Determine the (X, Y) coordinate at the center of the cell enclosing the given text.  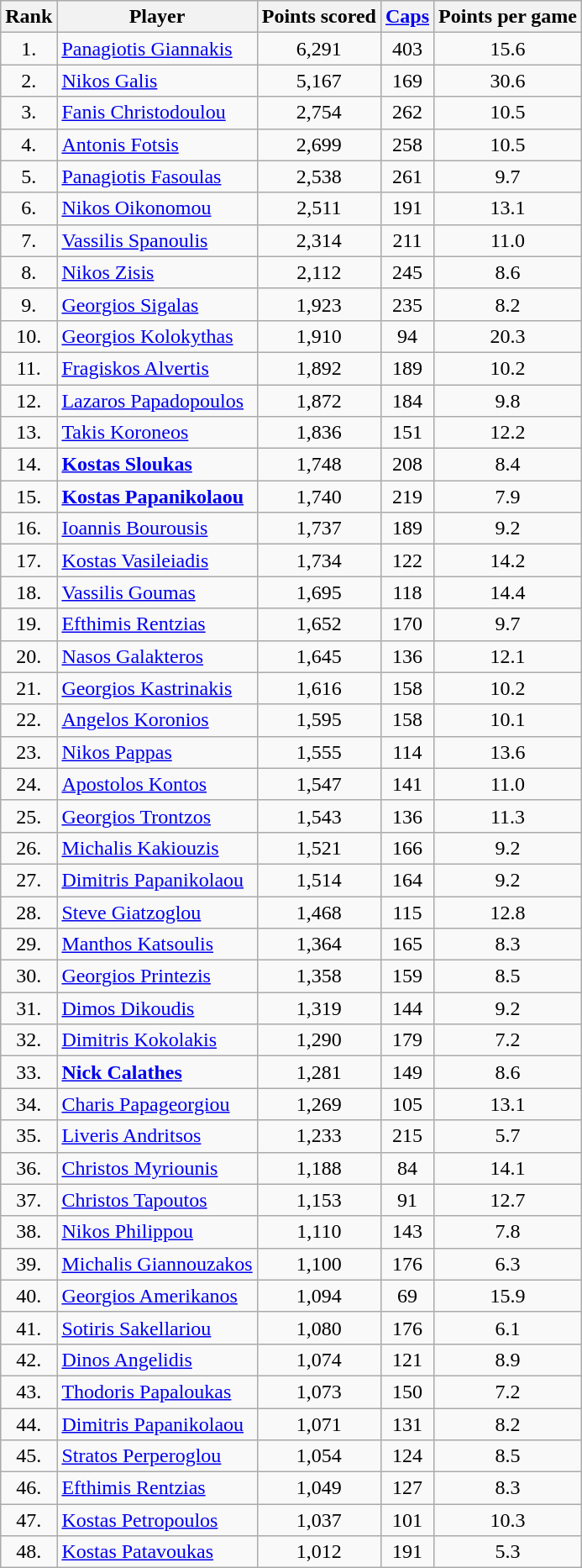
Kostas Sloukas (157, 465)
1,734 (319, 560)
Angelos Koronios (157, 720)
Kostas Patavoukas (157, 1552)
Nikos Philippou (157, 1232)
20. (29, 656)
219 (406, 497)
Georgios Sigalas (157, 304)
1,358 (319, 976)
15.6 (508, 49)
Nikos Galis (157, 81)
2. (29, 81)
261 (406, 176)
Vassilis Spanoulis (157, 240)
143 (406, 1232)
69 (406, 1296)
131 (406, 1424)
1,049 (319, 1488)
6.3 (508, 1264)
30.6 (508, 81)
33. (29, 1072)
121 (406, 1360)
12.8 (508, 912)
215 (406, 1136)
258 (406, 145)
2,112 (319, 272)
144 (406, 1008)
Michalis Giannouzakos (157, 1264)
Georgios Kolokythas (157, 336)
Christos Tapoutos (157, 1200)
12. (29, 401)
8.9 (508, 1360)
118 (406, 592)
3. (29, 113)
28. (29, 912)
1,892 (319, 368)
1,547 (319, 784)
Nick Calathes (157, 1072)
150 (406, 1392)
Nikos Pappas (157, 752)
1,595 (319, 720)
6. (29, 208)
9.8 (508, 401)
1,290 (319, 1040)
5.3 (508, 1552)
5. (29, 176)
1,074 (319, 1360)
9. (29, 304)
211 (406, 240)
37. (29, 1200)
15.9 (508, 1296)
45. (29, 1456)
262 (406, 113)
23. (29, 752)
105 (406, 1104)
Caps (406, 17)
7. (29, 240)
27. (29, 880)
Player (157, 17)
8.4 (508, 465)
Dimitris Kokolakis (157, 1040)
169 (406, 81)
159 (406, 976)
1,094 (319, 1296)
1,100 (319, 1264)
1,836 (319, 433)
124 (406, 1456)
Panagiotis Fasoulas (157, 176)
1,073 (319, 1392)
2,754 (319, 113)
101 (406, 1520)
1,695 (319, 592)
1,543 (319, 816)
Georgios Printezis (157, 976)
149 (406, 1072)
12.2 (508, 433)
Points scored (319, 17)
Fragiskos Alvertis (157, 368)
Georgios Amerikanos (157, 1296)
151 (406, 433)
Points per game (508, 17)
Charis Papageorgiou (157, 1104)
1,153 (319, 1200)
42. (29, 1360)
43. (29, 1392)
Nikos Zisis (157, 272)
5.7 (508, 1136)
Stratos Perperoglou (157, 1456)
170 (406, 624)
36. (29, 1168)
1,071 (319, 1424)
122 (406, 560)
Vassilis Goumas (157, 592)
Takis Koroneos (157, 433)
1,188 (319, 1168)
Michalis Kakiouzis (157, 848)
1,555 (319, 752)
91 (406, 1200)
10.3 (508, 1520)
1,514 (319, 880)
40. (29, 1296)
2,699 (319, 145)
29. (29, 944)
1. (29, 49)
403 (406, 49)
32. (29, 1040)
Ioannis Bourousis (157, 529)
Kostas Petropoulos (157, 1520)
179 (406, 1040)
1,872 (319, 401)
Christos Myriounis (157, 1168)
1,319 (319, 1008)
6,291 (319, 49)
208 (406, 465)
141 (406, 784)
19. (29, 624)
Sotiris Sakellariou (157, 1328)
38. (29, 1232)
84 (406, 1168)
24. (29, 784)
10.1 (508, 720)
1,269 (319, 1104)
Nikos Oikonomou (157, 208)
Steve Giatzoglou (157, 912)
Apostolos Kontos (157, 784)
Dimos Dikoudis (157, 1008)
1,012 (319, 1552)
Nasos Galakteros (157, 656)
14.4 (508, 592)
1,645 (319, 656)
2,511 (319, 208)
Lazaros Papadopoulos (157, 401)
165 (406, 944)
1,468 (319, 912)
2,314 (319, 240)
10. (29, 336)
14.2 (508, 560)
Dinos Angelidis (157, 1360)
114 (406, 752)
11.3 (508, 816)
5,167 (319, 81)
1,233 (319, 1136)
13. (29, 433)
Panagiotis Giannakis (157, 49)
1,740 (319, 497)
1,652 (319, 624)
2,538 (319, 176)
46. (29, 1488)
13.6 (508, 752)
14. (29, 465)
21. (29, 688)
18. (29, 592)
164 (406, 880)
7.8 (508, 1232)
17. (29, 560)
4. (29, 145)
34. (29, 1104)
1,737 (319, 529)
1,748 (319, 465)
47. (29, 1520)
Georgios Kastrinakis (157, 688)
94 (406, 336)
235 (406, 304)
22. (29, 720)
Manthos Katsoulis (157, 944)
1,364 (319, 944)
41. (29, 1328)
8. (29, 272)
1,054 (319, 1456)
1,923 (319, 304)
1,037 (319, 1520)
11. (29, 368)
Kostas Papanikolaou (157, 497)
127 (406, 1488)
1,281 (319, 1072)
12.1 (508, 656)
Georgios Trontzos (157, 816)
12.7 (508, 1200)
1,910 (319, 336)
Fanis Christodoulou (157, 113)
1,616 (319, 688)
44. (29, 1424)
39. (29, 1264)
48. (29, 1552)
1,080 (319, 1328)
16. (29, 529)
Kostas Vasileiadis (157, 560)
184 (406, 401)
Antonis Fotsis (157, 145)
115 (406, 912)
15. (29, 497)
166 (406, 848)
1,521 (319, 848)
26. (29, 848)
6.1 (508, 1328)
7.9 (508, 497)
25. (29, 816)
Thodoris Papaloukas (157, 1392)
30. (29, 976)
20.3 (508, 336)
Liveris Andritsos (157, 1136)
245 (406, 272)
1,110 (319, 1232)
Rank (29, 17)
14.1 (508, 1168)
31. (29, 1008)
35. (29, 1136)
